Pinpoint the cell where the given text exists, returning its [X, Y] midpoint coordinate. 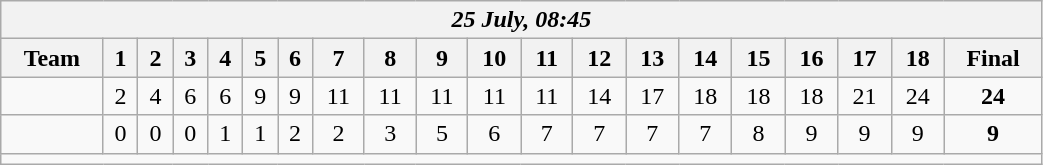
25 July, 08:45 [522, 20]
Final [993, 58]
16 [812, 58]
10 [494, 58]
21 [864, 96]
Team [52, 58]
13 [652, 58]
15 [758, 58]
12 [600, 58]
